Output the [X, Y] coordinate of the center of the cell containing the given text.  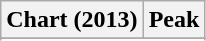
Chart (2013) [72, 20]
Peak [174, 20]
